Output the (X, Y) coordinate of the center of the cell containing the given text.  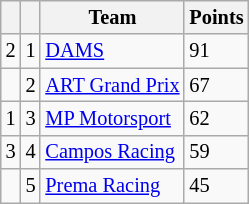
ART Grand Prix (112, 85)
91 (216, 51)
4 (31, 152)
Team (112, 17)
Points (216, 17)
Campos Racing (112, 152)
MP Motorsport (112, 118)
DAMS (112, 51)
Prema Racing (112, 186)
45 (216, 186)
5 (31, 186)
67 (216, 85)
59 (216, 152)
62 (216, 118)
